From the cell containing the given text, extract its center point as (X, Y) coordinate. 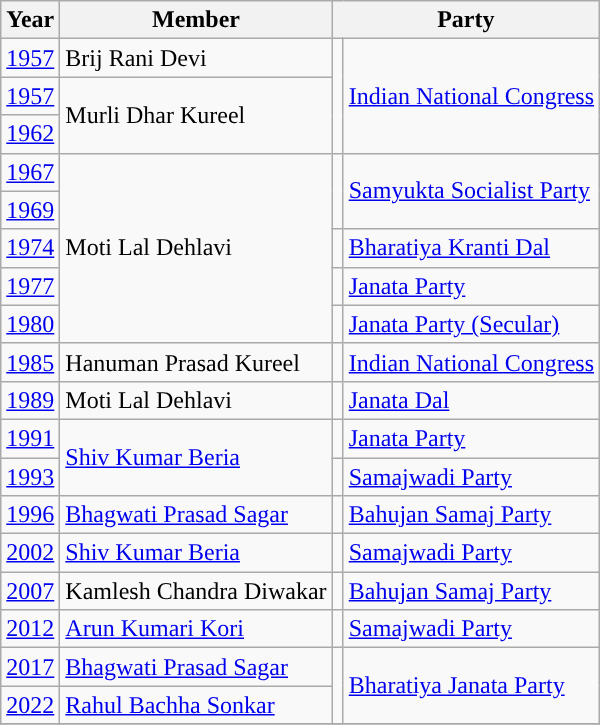
Janata Party (Secular) (471, 324)
Janata Dal (471, 400)
Hanuman Prasad Kureel (196, 362)
Bharatiya Janata Party (471, 686)
Bharatiya Kranti Dal (471, 248)
2007 (30, 591)
1962 (30, 134)
2002 (30, 553)
2012 (30, 629)
1991 (30, 438)
Samyukta Socialist Party (471, 191)
Rahul Bachha Sonkar (196, 705)
1996 (30, 515)
Year (30, 20)
1985 (30, 362)
1993 (30, 477)
1989 (30, 400)
2017 (30, 667)
Arun Kumari Kori (196, 629)
Party (466, 20)
1974 (30, 248)
1969 (30, 210)
Brij Rani Devi (196, 58)
Murli Dhar Kureel (196, 115)
Member (196, 20)
1967 (30, 172)
2022 (30, 705)
1980 (30, 324)
Kamlesh Chandra Diwakar (196, 591)
1977 (30, 286)
